From the cell containing the given text, extract its center point as (X, Y) coordinate. 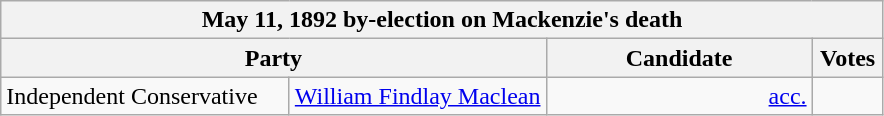
May 11, 1892 by-election on Mackenzie's death (442, 20)
Votes (848, 58)
William Findlay Maclean (418, 96)
Party (274, 58)
Candidate (679, 58)
acc. (679, 96)
Independent Conservative (146, 96)
